Return the (X, Y) coordinate for the center point of the cell that contains the specified text.  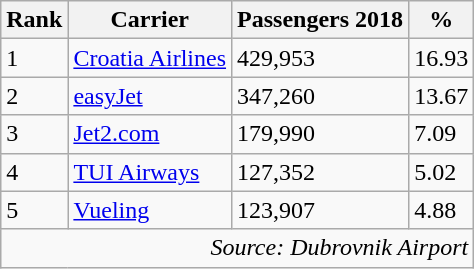
347,260 (320, 96)
Rank (34, 20)
Passengers 2018 (320, 20)
179,990 (320, 134)
2 (34, 96)
123,907 (320, 210)
Source: Dubrovnik Airport (238, 248)
3 (34, 134)
Vueling (150, 210)
easyJet (150, 96)
5.02 (442, 172)
127,352 (320, 172)
4.88 (442, 210)
1 (34, 58)
5 (34, 210)
% (442, 20)
Jet2.com (150, 134)
7.09 (442, 134)
TUI Airways (150, 172)
4 (34, 172)
Carrier (150, 20)
16.93 (442, 58)
13.67 (442, 96)
429,953 (320, 58)
Croatia Airlines (150, 58)
